Capture the cell that displays the provided text and extract its [x, y] central coordinate. 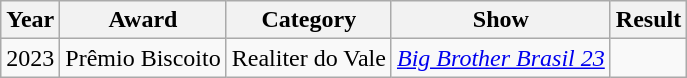
Show [500, 20]
Category [308, 20]
Realiter do Vale [308, 58]
2023 [30, 58]
Award [143, 20]
Prêmio Biscoito [143, 58]
Year [30, 20]
Result [648, 20]
Big Brother Brasil 23 [500, 58]
